Output the [x, y] coordinate of the center of the cell containing the given text.  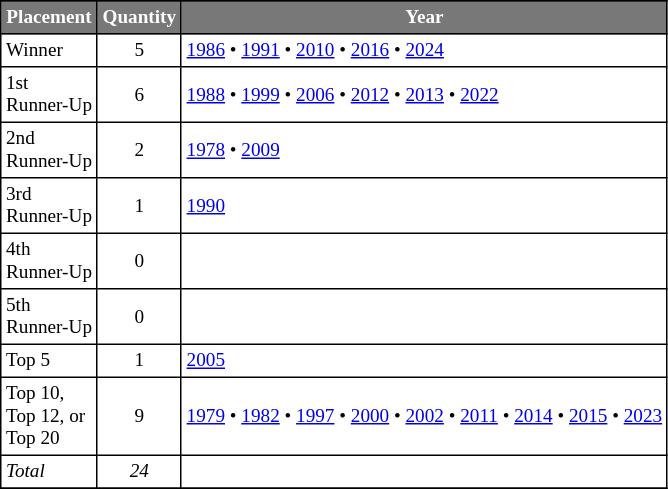
3rd Runner-Up [49, 206]
1990 [424, 206]
24 [139, 472]
Year [424, 18]
9 [139, 416]
Total [49, 472]
4th Runner-Up [49, 261]
5th Runner-Up [49, 317]
Quantity [139, 18]
2nd Runner-Up [49, 150]
2 [139, 150]
1988 • 1999 • 2006 • 2012 • 2013 • 2022 [424, 95]
5 [139, 50]
Winner [49, 50]
1986 • 1991 • 2010 • 2016 • 2024 [424, 50]
2005 [424, 360]
1979 • 1982 • 1997 • 2000 • 2002 • 2011 • 2014 • 2015 • 2023 [424, 416]
Top 10, Top 12, or Top 20 [49, 416]
Top 5 [49, 360]
1st Runner-Up [49, 95]
Placement [49, 18]
6 [139, 95]
1978 • 2009 [424, 150]
